For the text-containing cell, return its midpoint in [x, y] coordinate format. 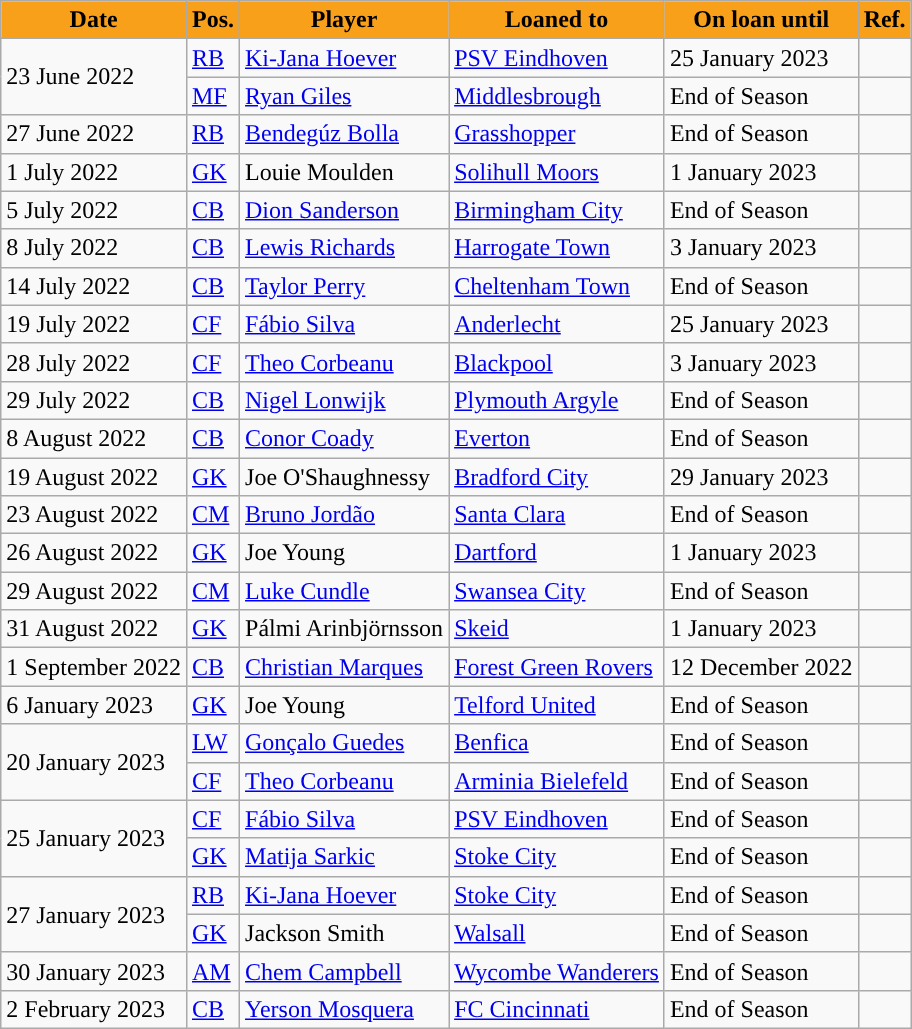
29 July 2022 [94, 400]
Plymouth Argyle [557, 400]
8 July 2022 [94, 248]
Middlesbrough [557, 96]
Loaned to [557, 20]
LW [212, 743]
Solihull Moors [557, 172]
26 August 2022 [94, 553]
19 July 2022 [94, 324]
28 July 2022 [94, 362]
23 June 2022 [94, 77]
Nigel Lonwijk [344, 400]
AM [212, 971]
20 January 2023 [94, 762]
19 August 2022 [94, 477]
Pálmi Arinbjörnsson [344, 629]
Blackpool [557, 362]
Wycombe Wanderers [557, 971]
Grasshopper [557, 134]
Arminia Bielefeld [557, 781]
Forest Green Rovers [557, 667]
Luke Cundle [344, 591]
29 January 2023 [761, 477]
2 February 2023 [94, 1009]
Conor Coady [344, 438]
Date [94, 20]
30 January 2023 [94, 971]
Matija Sarkic [344, 857]
29 August 2022 [94, 591]
Taylor Perry [344, 286]
Skeid [557, 629]
Christian Marques [344, 667]
Bruno Jordão [344, 515]
Anderlecht [557, 324]
31 August 2022 [94, 629]
Dartford [557, 553]
Player [344, 20]
Bradford City [557, 477]
MF [212, 96]
Santa Clara [557, 515]
27 June 2022 [94, 134]
1 September 2022 [94, 667]
27 January 2023 [94, 914]
Bendegúz Bolla [344, 134]
Telford United [557, 705]
Ref. [884, 20]
Birmingham City [557, 210]
Pos. [212, 20]
5 July 2022 [94, 210]
Joe O'Shaughnessy [344, 477]
Yerson Mosquera [344, 1009]
8 August 2022 [94, 438]
Walsall [557, 933]
Chem Campbell [344, 971]
6 January 2023 [94, 705]
Lewis Richards [344, 248]
1 July 2022 [94, 172]
14 July 2022 [94, 286]
Jackson Smith [344, 933]
23 August 2022 [94, 515]
Swansea City [557, 591]
On loan until [761, 20]
Dion Sanderson [344, 210]
12 December 2022 [761, 667]
Gonçalo Guedes [344, 743]
FC Cincinnati [557, 1009]
Harrogate Town [557, 248]
Cheltenham Town [557, 286]
Everton [557, 438]
Benfica [557, 743]
Louie Moulden [344, 172]
Ryan Giles [344, 96]
